Identify which cell holds the provided text, then report its [X, Y] central coordinate. 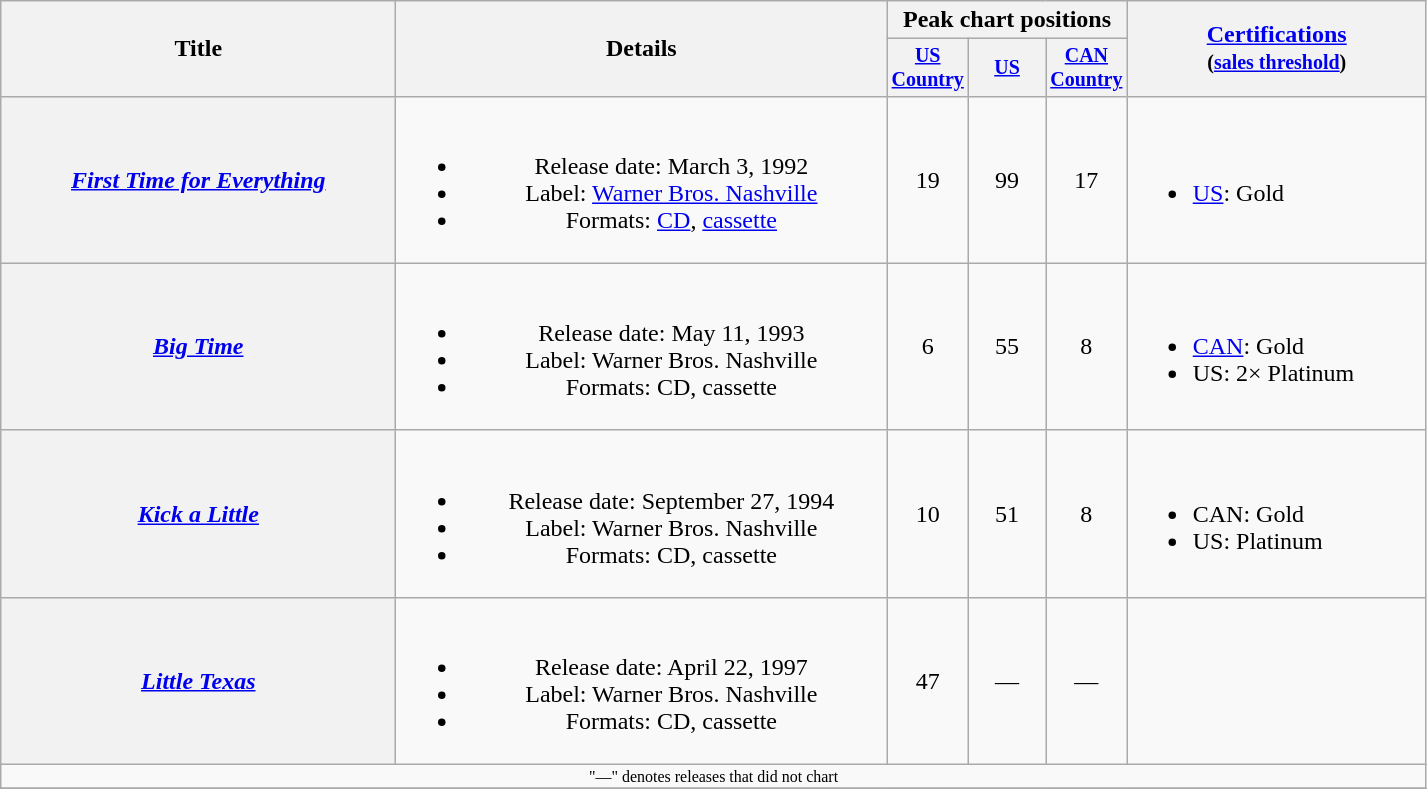
55 [1008, 346]
19 [928, 180]
99 [1008, 180]
First Time for Everything [198, 180]
47 [928, 680]
Certifications(sales threshold) [1276, 49]
Little Texas [198, 680]
17 [1087, 180]
Details [642, 49]
Release date: May 11, 1993Label: Warner Bros. NashvilleFormats: CD, cassette [642, 346]
US [1008, 68]
6 [928, 346]
Big Time [198, 346]
51 [1008, 514]
Peak chart positions [1007, 20]
Release date: September 27, 1994Label: Warner Bros. NashvilleFormats: CD, cassette [642, 514]
Release date: April 22, 1997Label: Warner Bros. NashvilleFormats: CD, cassette [642, 680]
Kick a Little [198, 514]
CAN Country [1087, 68]
CAN: GoldUS: 2× Platinum [1276, 346]
10 [928, 514]
CAN: GoldUS: Platinum [1276, 514]
US Country [928, 68]
"—" denotes releases that did not chart [714, 777]
US: Gold [1276, 180]
Release date: March 3, 1992Label: Warner Bros. NashvilleFormats: CD, cassette [642, 180]
Title [198, 49]
